Scan for the cell matching the given text and deliver its (X, Y) coordinate at center. 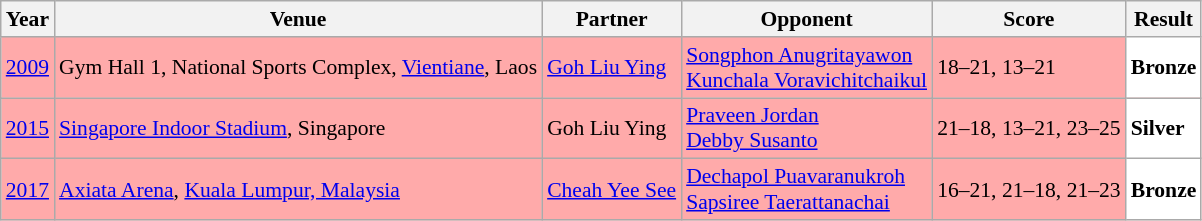
Silver (1164, 128)
Cheah Yee See (612, 190)
Gym Hall 1, National Sports Complex, Vientiane, Laos (298, 68)
2009 (28, 68)
Praveen Jordan Debby Susanto (806, 128)
Dechapol Puavaranukroh Sapsiree Taerattanachai (806, 190)
Partner (612, 19)
Opponent (806, 19)
Score (1029, 19)
Songphon Anugritayawon Kunchala Voravichitchaikul (806, 68)
16–21, 21–18, 21–23 (1029, 190)
2017 (28, 190)
Result (1164, 19)
18–21, 13–21 (1029, 68)
21–18, 13–21, 23–25 (1029, 128)
Axiata Arena, Kuala Lumpur, Malaysia (298, 190)
Singapore Indoor Stadium, Singapore (298, 128)
2015 (28, 128)
Year (28, 19)
Venue (298, 19)
